Scan for the cell matching the given text and deliver its (X, Y) coordinate at center. 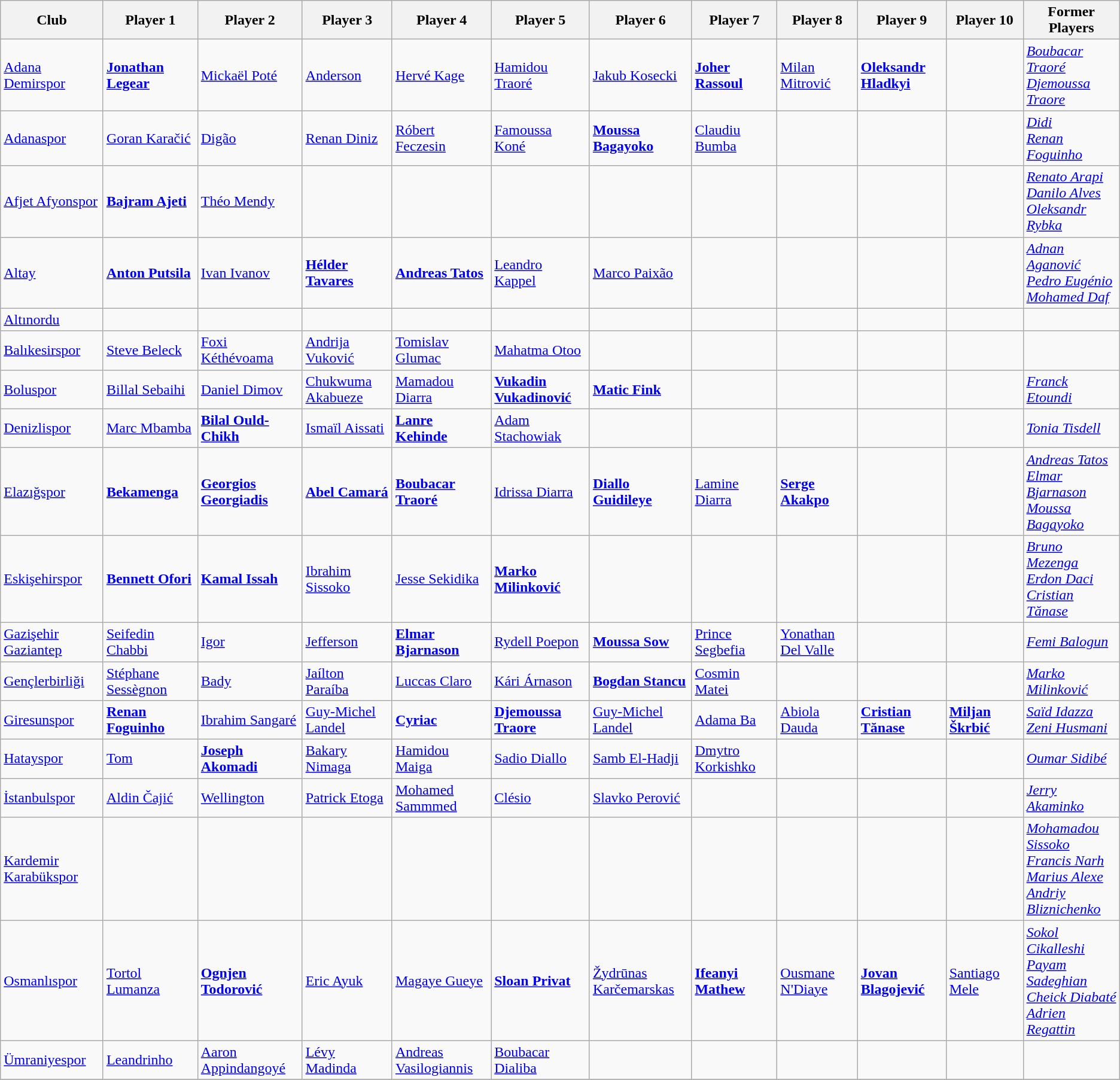
Club (52, 20)
Andrija Vuković (347, 351)
Bogdan Stancu (640, 681)
Ifeanyi Mathew (735, 981)
Sadio Diallo (541, 759)
Lanre Kehinde (442, 428)
İstanbulspor (52, 798)
Abel Camará (347, 491)
Eric Ayuk (347, 981)
Boubacar Traoré (442, 491)
Bennett Ofori (150, 579)
Tom (150, 759)
Player 5 (541, 20)
Mohamadou Sissoko Francis Narh Marius Alexe Andriy Bliznichenko (1071, 869)
Idrissa Diarra (541, 491)
Patrick Etoga (347, 798)
Ibrahim Sissoko (347, 579)
Hamidou Traoré (541, 75)
Serge Akakpo (817, 491)
Jerry Akaminko (1071, 798)
Dmytro Korkishko (735, 759)
Slavko Perović (640, 798)
Wellington (250, 798)
Santiago Mele (985, 981)
Mahatma Otoo (541, 351)
Georgios Georgiadis (250, 491)
Clésio (541, 798)
Denizlispor (52, 428)
Elmar Bjarnason (442, 641)
Lévy Madinda (347, 1060)
Kamal Issah (250, 579)
Giresunspor (52, 720)
Diallo Guidileye (640, 491)
Kardemir Karabükspor (52, 869)
Bruno Mezenga Erdon Daci Cristian Tănase (1071, 579)
Player 8 (817, 20)
Andreas Tatos Elmar Bjarnason Moussa Bagayoko (1071, 491)
Djemoussa Traore (541, 720)
Cristian Tănase (902, 720)
Leandrinho (150, 1060)
Famoussa Koné (541, 138)
Tomislav Glumac (442, 351)
Vukadin Vukadinović (541, 389)
Boluspor (52, 389)
Joseph Akomadi (250, 759)
Oumar Sidibé (1071, 759)
Ismaïl Aissati (347, 428)
Player 9 (902, 20)
Steve Beleck (150, 351)
Anton Putsila (150, 273)
Altınordu (52, 320)
Jovan Blagojević (902, 981)
Altay (52, 273)
Hatayspor (52, 759)
Adana Demirspor (52, 75)
Player 2 (250, 20)
Abiola Dauda (817, 720)
Osmanlıspor (52, 981)
Chukwuma Akabueze (347, 389)
Matic Fink (640, 389)
Marco Paixão (640, 273)
Bakary Nimaga (347, 759)
Ümraniyespor (52, 1060)
Afjet Afyonspor (52, 201)
Didi Renan Foguinho (1071, 138)
Goran Karačić (150, 138)
Moussa Sow (640, 641)
Former Players (1071, 20)
Andreas Vasilogiannis (442, 1060)
Sokol Cikalleshi Payam Sadeghian Cheick Diabaté Adrien Regattin (1071, 981)
Ousmane N'Diaye (817, 981)
Tortol Lumanza (150, 981)
Rydell Poepon (541, 641)
Claudiu Bumba (735, 138)
Gazişehir Gaziantep (52, 641)
Hamidou Maiga (442, 759)
Player 6 (640, 20)
Leandro Kappel (541, 273)
Yonathan Del Valle (817, 641)
Mickaël Poté (250, 75)
Mamadou Diarra (442, 389)
Gençlerbirliği (52, 681)
Hervé Kage (442, 75)
Mohamed Sammmed (442, 798)
Player 10 (985, 20)
Adam Stachowiak (541, 428)
Player 3 (347, 20)
Kári Árnason (541, 681)
Cosmin Matei (735, 681)
Magaye Gueye (442, 981)
Adnan Aganović Pedro Eugénio Mohamed Daf (1071, 273)
Femi Balogun (1071, 641)
Player 4 (442, 20)
Boubacar Traoré Djemoussa Traore (1071, 75)
Elazığspor (52, 491)
Bajram Ajeti (150, 201)
Jesse Sekidika (442, 579)
Théo Mendy (250, 201)
Player 7 (735, 20)
Bilal Ould-Chikh (250, 428)
Adama Ba (735, 720)
Aldin Čajić (150, 798)
Oleksandr Hladkyi (902, 75)
Daniel Dimov (250, 389)
Ivan Ivanov (250, 273)
Balıkesirspor (52, 351)
Milan Mitrović (817, 75)
Jonathan Legear (150, 75)
Róbert Feczesin (442, 138)
Luccas Claro (442, 681)
Stéphane Sessègnon (150, 681)
Adanaspor (52, 138)
Cyriac (442, 720)
Boubacar Dialiba (541, 1060)
Bekamenga (150, 491)
Igor (250, 641)
Digão (250, 138)
Franck Etoundi (1071, 389)
Miljan Škrbić (985, 720)
Hélder Tavares (347, 273)
Jakub Kosecki (640, 75)
Prince Segbefia (735, 641)
Foxi Kéthévoama (250, 351)
Seifedin Chabbi (150, 641)
Jefferson (347, 641)
Aaron Appindangoyé (250, 1060)
Moussa Bagayoko (640, 138)
Jaílton Paraíba (347, 681)
Ognjen Todorović (250, 981)
Saïd Idazza Zeni Husmani (1071, 720)
Eskişehirspor (52, 579)
Marc Mbamba (150, 428)
Joher Rassoul (735, 75)
Andreas Tatos (442, 273)
Žydrūnas Karčemarskas (640, 981)
Bady (250, 681)
Ibrahim Sangaré (250, 720)
Renato Arapi Danilo Alves Oleksandr Rybka (1071, 201)
Tonia Tisdell (1071, 428)
Player 1 (150, 20)
Lamine Diarra (735, 491)
Renan Diniz (347, 138)
Sloan Privat (541, 981)
Samb El-Hadji (640, 759)
Renan Foguinho (150, 720)
Anderson (347, 75)
Billal Sebaihi (150, 389)
